Pinpoint the cell where the given text exists, returning its [X, Y] midpoint coordinate. 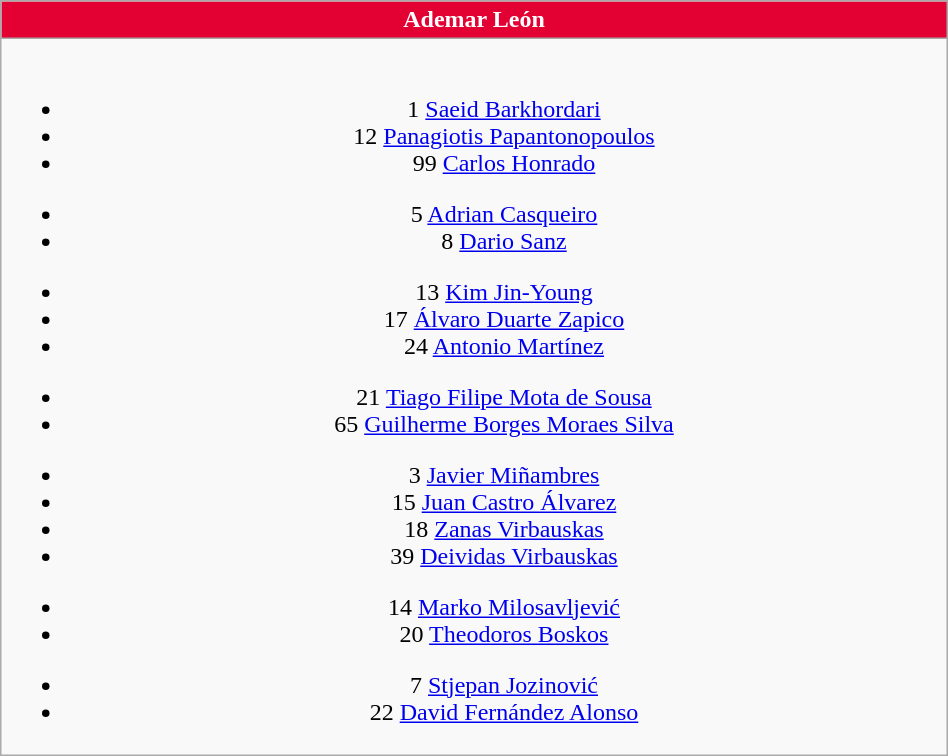
Ademar León [474, 20]
